Output the (x, y) coordinate of the center of the cell containing the given text.  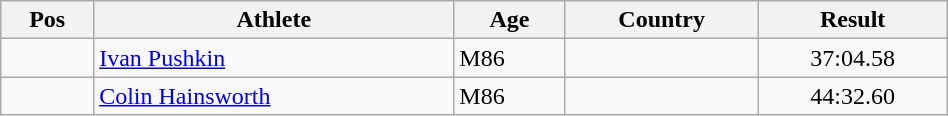
Age (510, 20)
37:04.58 (852, 58)
44:32.60 (852, 96)
Country (662, 20)
Colin Hainsworth (274, 96)
Athlete (274, 20)
Result (852, 20)
Pos (48, 20)
Ivan Pushkin (274, 58)
